Provide the [X, Y] coordinate of the cell's center where the given text is located.  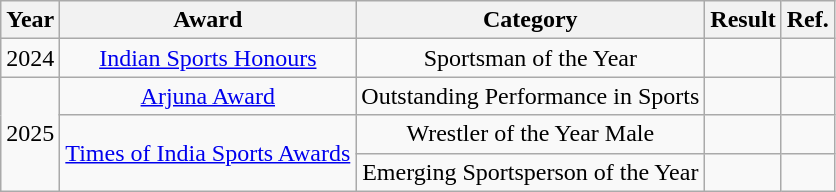
Indian Sports Honours [208, 58]
Times of India Sports Awards [208, 153]
Category [530, 20]
2025 [30, 134]
Ref. [808, 20]
Result [743, 20]
Sportsman of the Year [530, 58]
Year [30, 20]
Emerging Sportsperson of the Year [530, 172]
Outstanding Performance in Sports [530, 96]
Award [208, 20]
2024 [30, 58]
Wrestler of the Year Male [530, 134]
Arjuna Award [208, 96]
